Scan for the cell matching the given text and deliver its [X, Y] coordinate at center. 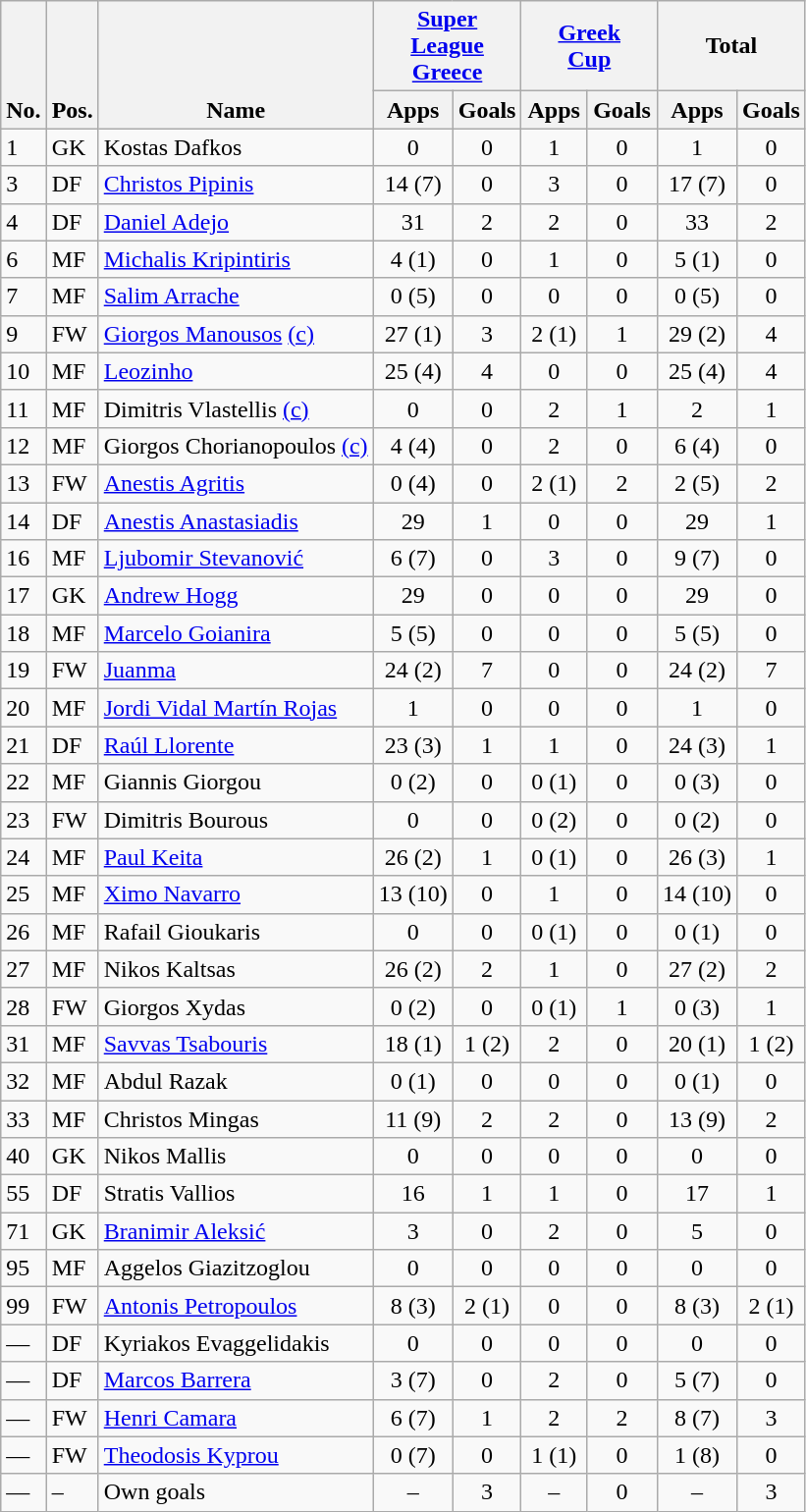
18 (1) [412, 1044]
27 (1) [412, 334]
Theodosis Kyprou [236, 1455]
9 [24, 334]
11 (9) [412, 1118]
26 [24, 932]
19 [24, 671]
Anestis Agritis [236, 483]
14 (7) [412, 185]
71 [24, 1231]
4 (4) [412, 446]
0 (7) [412, 1455]
Ljubomir Stevanović [236, 559]
Henri Camara [236, 1418]
13 (10) [412, 894]
9 (7) [697, 559]
23 [24, 820]
24 (3) [697, 745]
Juanma [236, 671]
32 [24, 1081]
Ximo Navarro [236, 894]
14 (10) [697, 894]
4 (1) [412, 259]
Savvas Tsabouris [236, 1044]
55 [24, 1194]
Giannis Giorgou [236, 783]
Raúl Llorente [236, 745]
Andrew Hogg [236, 596]
Nikos Mallis [236, 1157]
Abdul Razak [236, 1081]
12 [24, 446]
Aggelos Giazitzoglou [236, 1269]
GreekCup [589, 46]
21 [24, 745]
Marcelo Goianira [236, 633]
13 (9) [697, 1118]
1 (1) [554, 1455]
99 [24, 1306]
14 [24, 521]
Michalis Kripintiris [236, 259]
8 (7) [697, 1418]
24 [24, 857]
Giorgos Xydas [236, 1006]
Anestis Anastasiadis [236, 521]
Daniel Adejo [236, 222]
1 (8) [697, 1455]
20 (1) [697, 1044]
Branimir Aleksić [236, 1231]
3 (7) [412, 1380]
13 [24, 483]
Name [236, 65]
5 (7) [697, 1380]
Total [732, 46]
Giorgos Manousos (c) [236, 334]
95 [24, 1269]
20 [24, 708]
Christos Pipinis [236, 185]
Kostas Dafkos [236, 147]
17 (7) [697, 185]
2 (5) [697, 483]
Salim Arrache [236, 297]
Dimitris Bourous [236, 820]
Paul Keita [236, 857]
28 [24, 1006]
No. [24, 65]
Dimitris Vlastellis (c) [236, 408]
Pos. [73, 65]
Nikos Kaltsas [236, 969]
Own goals [236, 1492]
Leozinho [236, 371]
5 [697, 1231]
26 (3) [697, 857]
10 [24, 371]
6 [24, 259]
Marcos Barrera [236, 1380]
Giorgos Chorianopoulos (c) [236, 446]
22 [24, 783]
5 (1) [697, 259]
Stratis Vallios [236, 1194]
Jordi Vidal Martín Rojas [236, 708]
Antonis Petropoulos [236, 1306]
Super LeagueGreece [448, 46]
6 (4) [697, 446]
18 [24, 633]
Kyriakos Evaggelidakis [236, 1343]
Rafail Gioukaris [236, 932]
Christos Mingas [236, 1118]
40 [24, 1157]
23 (3) [412, 745]
29 (2) [697, 334]
0 (4) [412, 483]
25 [24, 894]
27 (2) [697, 969]
11 [24, 408]
27 [24, 969]
